Scan for the cell matching the given text and deliver its [x, y] coordinate at center. 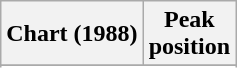
Peakposition [189, 34]
Chart (1988) [72, 34]
